From the cell containing the given text, extract its center point as [x, y] coordinate. 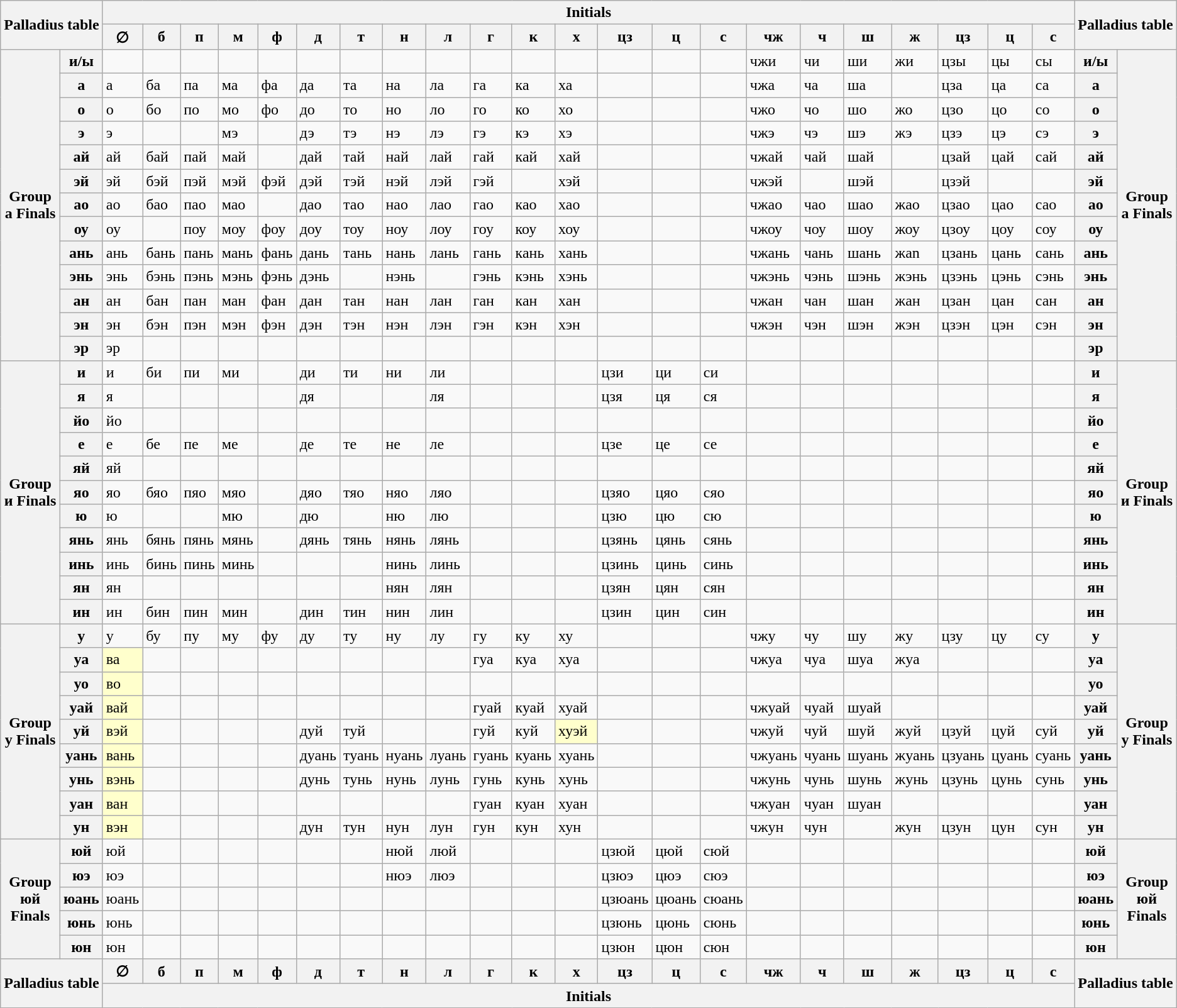
ши [868, 61]
гоу [490, 229]
му [238, 636]
син [723, 612]
гуан [490, 803]
чэн [822, 324]
шэнь [868, 277]
бин [162, 612]
тэй [361, 181]
цзянь [625, 540]
ся [723, 396]
ну [404, 636]
чуа [822, 660]
бао [162, 205]
сюй [723, 851]
чжэй [773, 181]
гун [490, 827]
чжуай [773, 707]
нинь [404, 564]
жэнь [915, 277]
луань [448, 755]
са [1053, 85]
нэн [404, 324]
хао [577, 205]
лао [448, 205]
цуй [1010, 731]
чай [822, 157]
цун [1010, 827]
чан [822, 301]
цян [676, 588]
чжуан [773, 803]
ту [361, 636]
бинь [162, 564]
дунь [318, 779]
цунь [1010, 779]
мэй [238, 181]
кай [533, 157]
лунь [448, 779]
дин [318, 612]
цюэ [676, 875]
вэнь [122, 779]
фу [277, 636]
цзяо [625, 492]
хуэй [577, 731]
сы [1053, 61]
цэ [1010, 133]
цзе [625, 444]
лоу [448, 229]
гунь [490, 779]
жуа [915, 660]
цюй [676, 851]
нан [404, 301]
нэнь [404, 277]
тай [361, 157]
ча [822, 85]
ни [404, 372]
чжан [773, 301]
цза [963, 85]
кэн [533, 324]
цзань [963, 253]
нуань [404, 755]
сао [1053, 205]
ху [577, 636]
пан [200, 301]
жаn [915, 253]
бо [162, 109]
ме [238, 444]
нао [404, 205]
чжань [773, 253]
вэй [122, 731]
цюань [676, 899]
лэн [448, 324]
ло [448, 109]
чуй [822, 731]
цинь [676, 564]
мань [238, 253]
кэ [533, 133]
цан [1010, 301]
хун [577, 827]
тэ [361, 133]
то [361, 109]
чжун [773, 827]
цин [676, 612]
куа [533, 660]
жи [915, 61]
цзэй [963, 181]
пяо [200, 492]
сюнь [723, 923]
шу [868, 636]
мао [238, 205]
дао [318, 205]
си [723, 372]
чао [822, 205]
чжа [773, 85]
мо [238, 109]
пэн [200, 324]
ця [676, 396]
хуа [577, 660]
чэнь [822, 277]
нань [404, 253]
хэй [577, 181]
се [723, 444]
жу [915, 636]
шунь [868, 779]
шай [868, 157]
гэн [490, 324]
бэн [162, 324]
ляо [448, 492]
цзо [963, 109]
чжэнь [773, 277]
сяо [723, 492]
мэнь [238, 277]
ца [1010, 85]
до [318, 109]
цзан [963, 301]
нин [404, 612]
суань [1053, 755]
чо [822, 109]
сянь [723, 540]
бан [162, 301]
ноу [404, 229]
шань [868, 253]
ле [448, 444]
ку [533, 636]
шуй [868, 731]
цзюн [625, 947]
шан [868, 301]
ду [318, 636]
сян [723, 588]
шоу [868, 229]
го [490, 109]
цань [1010, 253]
цяо [676, 492]
дю [318, 516]
соу [1053, 229]
коу [533, 229]
фоу [277, 229]
чжунь [773, 779]
пай [200, 157]
чи [822, 61]
гэй [490, 181]
фа [277, 85]
су [1053, 636]
чуан [822, 803]
гуай [490, 707]
хунь [577, 779]
тяо [361, 492]
дэн [318, 324]
бэнь [162, 277]
чжэ [773, 133]
тан [361, 301]
чжуань [773, 755]
тянь [361, 540]
жэн [915, 324]
ка [533, 85]
пин [200, 612]
куй [533, 731]
нунь [404, 779]
цзин [625, 612]
чжу [773, 636]
кэнь [533, 277]
сан [1053, 301]
да [318, 85]
чуай [822, 707]
кун [533, 827]
ци [676, 372]
цзюэ [625, 875]
вань [122, 755]
жао [915, 205]
не [404, 444]
цэн [1010, 324]
бе [162, 444]
чу [822, 636]
чжэн [773, 324]
цзэнь [963, 277]
шуан [868, 803]
кань [533, 253]
хэ [577, 133]
тань [361, 253]
дань [318, 253]
та [361, 85]
кунь [533, 779]
ман [238, 301]
га [490, 85]
тао [361, 205]
най [404, 157]
сунь [1053, 779]
цзао [963, 205]
чжуй [773, 731]
мю [238, 516]
гуань [490, 755]
дянь [318, 540]
цзоу [963, 229]
жун [915, 827]
хэнь [577, 277]
дэнь [318, 277]
гао [490, 205]
хай [577, 157]
сюэ [723, 875]
мин [238, 612]
синь [723, 564]
доу [318, 229]
цзюнь [625, 923]
туань [361, 755]
гу [490, 636]
жунь [915, 779]
куай [533, 707]
ти [361, 372]
май [238, 157]
жо [915, 109]
люэ [448, 875]
пань [200, 253]
цюнь [676, 923]
бай [162, 157]
мяо [238, 492]
чжуа [773, 660]
ма [238, 85]
па [200, 85]
цэнь [1010, 277]
чэ [822, 133]
ди [318, 372]
нэ [404, 133]
хо [577, 109]
куан [533, 803]
вэн [122, 827]
хан [577, 301]
шо [868, 109]
шуань [868, 755]
жоу [915, 229]
цо [1010, 109]
тун [361, 827]
хуань [577, 755]
сун [1053, 827]
гуа [490, 660]
жэ [915, 133]
лай [448, 157]
люй [448, 851]
чжо [773, 109]
цю [676, 516]
лин [448, 612]
пе [200, 444]
поу [200, 229]
хуан [577, 803]
чжи [773, 61]
мянь [238, 540]
лю [448, 516]
тэн [361, 324]
моу [238, 229]
чун [822, 827]
цзэн [963, 324]
нянь [404, 540]
бэй [162, 181]
дай [318, 157]
нюй [404, 851]
гань [490, 253]
дан [318, 301]
фэн [277, 324]
во [122, 684]
ню [404, 516]
чунь [822, 779]
цюн [676, 947]
ша [868, 85]
чжай [773, 157]
те [361, 444]
фэнь [277, 277]
нэй [404, 181]
цзунь [963, 779]
ла [448, 85]
жуй [915, 731]
цай [1010, 157]
дуань [318, 755]
чоу [822, 229]
лэ [448, 133]
сэ [1053, 133]
ган [490, 301]
сань [1053, 253]
шао [868, 205]
цзюань [625, 899]
цзю [625, 516]
пэнь [200, 277]
мэ [238, 133]
суй [1053, 731]
тоу [361, 229]
нюэ [404, 875]
ха [577, 85]
цоу [1010, 229]
цзя [625, 396]
фо [277, 109]
цзюй [625, 851]
фань [277, 253]
цзуань [963, 755]
цуань [1010, 755]
цу [1010, 636]
но [404, 109]
сюань [723, 899]
чань [822, 253]
хань [577, 253]
де [318, 444]
сэн [1053, 324]
пянь [200, 540]
нян [404, 588]
гэнь [490, 277]
на [404, 85]
ва [122, 660]
пи [200, 372]
нун [404, 827]
цзэ [963, 133]
шэн [868, 324]
бу [162, 636]
мэн [238, 324]
шэй [868, 181]
цзу [963, 636]
као [533, 205]
цзун [963, 827]
шэ [868, 133]
куань [533, 755]
хуай [577, 707]
лу [448, 636]
ли [448, 372]
со [1053, 109]
лань [448, 253]
цзуй [963, 731]
чуань [822, 755]
бянь [162, 540]
кан [533, 301]
лэй [448, 181]
гай [490, 157]
сай [1053, 157]
дя [318, 396]
цянь [676, 540]
пэй [200, 181]
чжоу [773, 229]
сю [723, 516]
пао [200, 205]
лан [448, 301]
гэ [490, 133]
цзы [963, 61]
ми [238, 372]
лянь [448, 540]
линь [448, 564]
пу [200, 636]
дун [318, 827]
бань [162, 253]
ля [448, 396]
чжао [773, 205]
цзинь [625, 564]
би [162, 372]
дяо [318, 492]
жуань [915, 755]
тин [361, 612]
лун [448, 827]
по [200, 109]
бяо [162, 492]
фэй [277, 181]
ба [162, 85]
хоу [577, 229]
дэ [318, 133]
дэй [318, 181]
ко [533, 109]
вай [122, 707]
ван [122, 803]
минь [238, 564]
лян [448, 588]
жан [915, 301]
хэн [577, 324]
няо [404, 492]
цзи [625, 372]
цзай [963, 157]
шуай [868, 707]
цы [1010, 61]
шуа [868, 660]
пинь [200, 564]
туй [361, 731]
це [676, 444]
фан [277, 301]
сюн [723, 947]
сэнь [1053, 277]
тунь [361, 779]
цзян [625, 588]
дуй [318, 731]
гуй [490, 731]
цао [1010, 205]
